Identify which cell holds the provided text, then report its [X, Y] central coordinate. 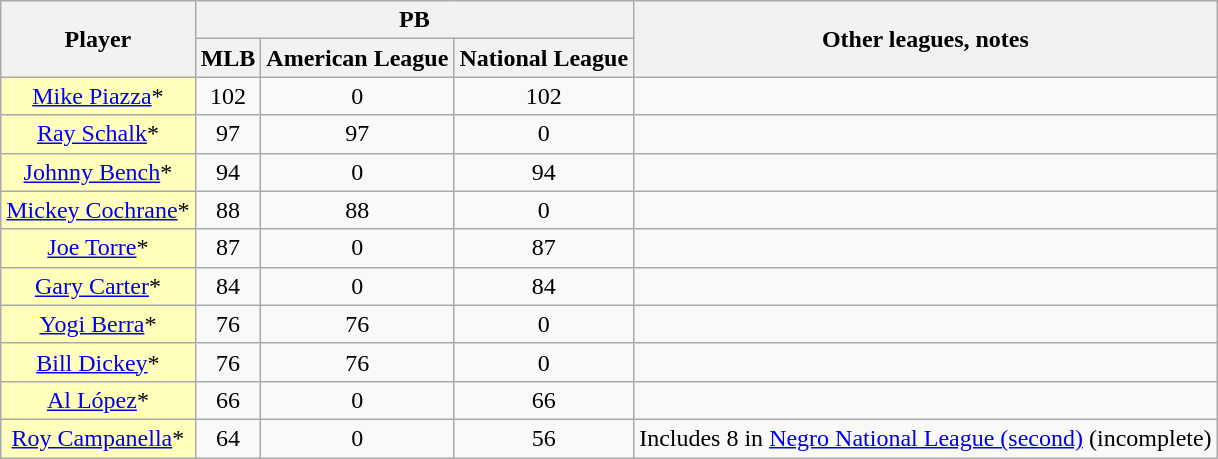
Mike Piazza* [98, 96]
PB [414, 20]
Joe Torre* [98, 248]
64 [228, 438]
Includes 8 in Negro National League (second) (incomplete) [926, 438]
Bill Dickey* [98, 362]
Yogi Berra* [98, 324]
Roy Campanella* [98, 438]
Gary Carter* [98, 286]
56 [544, 438]
Ray Schalk* [98, 134]
Mickey Cochrane* [98, 210]
Other leagues, notes [926, 39]
National League [544, 58]
Player [98, 39]
Al López* [98, 400]
American League [358, 58]
MLB [228, 58]
Johnny Bench* [98, 172]
